Output the (x, y) coordinate of the center of the cell containing the given text.  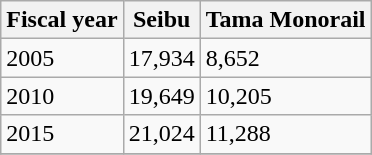
8,652 (286, 58)
11,288 (286, 134)
19,649 (162, 96)
21,024 (162, 134)
2010 (62, 96)
Tama Monorail (286, 20)
2005 (62, 58)
2015 (62, 134)
Fiscal year (62, 20)
17,934 (162, 58)
10,205 (286, 96)
Seibu (162, 20)
